Return [X, Y] of the center of cell containing provided text 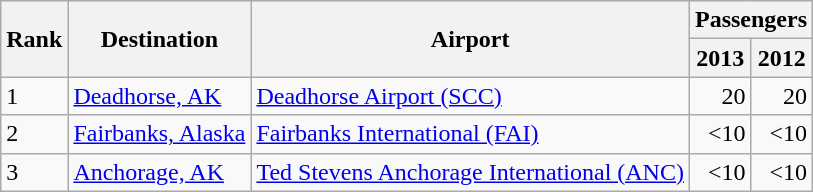
Fairbanks, Alaska [160, 134]
Ted Stevens Anchorage International (ANC) [470, 172]
2 [34, 134]
2012 [782, 58]
2013 [720, 58]
Passengers [750, 20]
3 [34, 172]
Deadhorse, AK [160, 96]
1 [34, 96]
Deadhorse Airport (SCC) [470, 96]
Destination [160, 39]
Airport [470, 39]
Fairbanks International (FAI) [470, 134]
Rank [34, 39]
Anchorage, AK [160, 172]
